Determine the [x, y] coordinate at the center of the cell enclosing the given text.  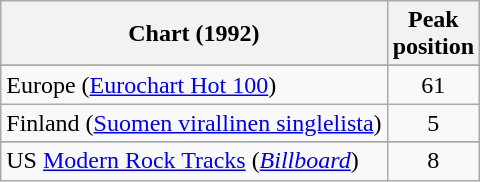
5 [433, 123]
US Modern Rock Tracks (Billboard) [194, 161]
61 [433, 85]
Peakposition [433, 34]
Finland (Suomen virallinen singlelista) [194, 123]
Chart (1992) [194, 34]
8 [433, 161]
Europe (Eurochart Hot 100) [194, 85]
